For the text-containing cell, return its midpoint in [x, y] coordinate format. 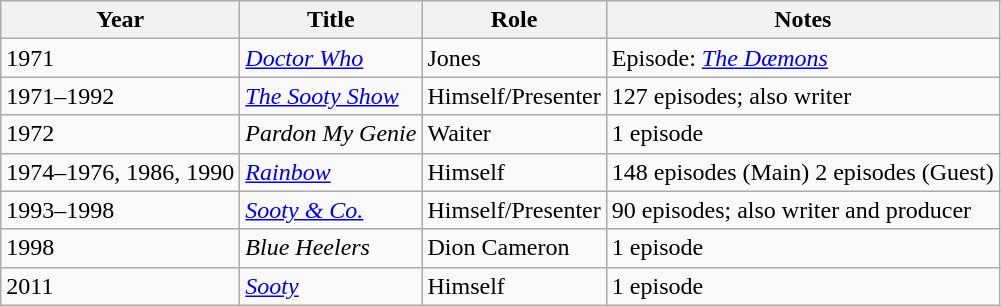
Pardon My Genie [331, 134]
1971 [120, 58]
The Sooty Show [331, 96]
Sooty & Co. [331, 210]
148 episodes (Main) 2 episodes (Guest) [802, 172]
Jones [514, 58]
1974–1976, 1986, 1990 [120, 172]
Doctor Who [331, 58]
2011 [120, 286]
Year [120, 20]
Sooty [331, 286]
Title [331, 20]
Episode: The Dæmons [802, 58]
Waiter [514, 134]
Rainbow [331, 172]
Dion Cameron [514, 248]
127 episodes; also writer [802, 96]
Blue Heelers [331, 248]
1993–1998 [120, 210]
1971–1992 [120, 96]
Role [514, 20]
Notes [802, 20]
90 episodes; also writer and producer [802, 210]
1972 [120, 134]
1998 [120, 248]
